Return (X, Y) of the center of cell containing provided text 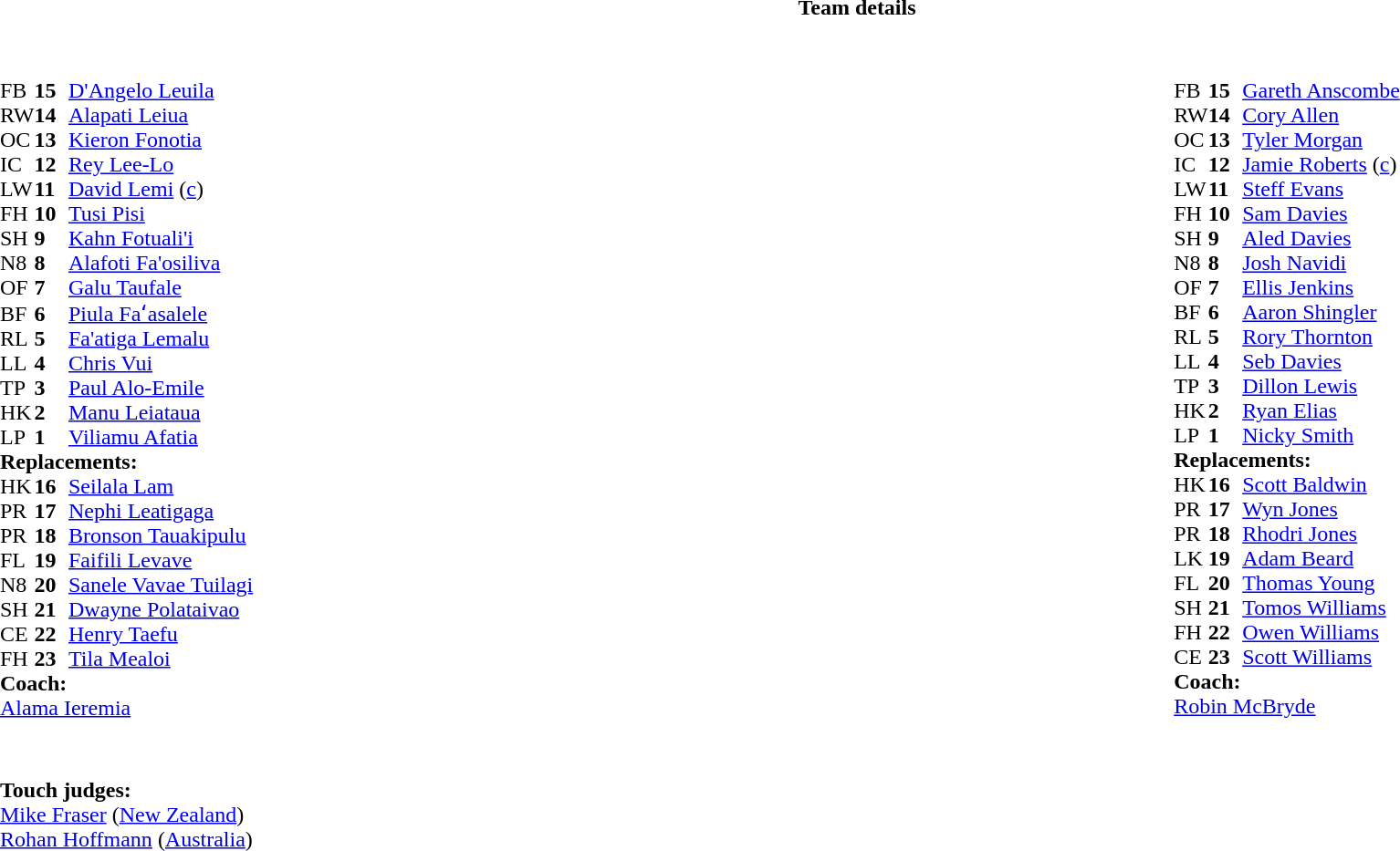
Fa'atiga Lemalu (161, 339)
Thomas Young (1322, 584)
Josh Navidi (1322, 263)
Henry Taefu (161, 635)
Alama Ieremia (126, 708)
Cory Allen (1322, 115)
Seilala Lam (161, 487)
David Lemi (c) (161, 190)
Piula Faʻasalele (161, 313)
Ellis Jenkins (1322, 288)
Viliamu Afatia (161, 438)
Tila Mealoi (161, 659)
Nicky Smith (1322, 436)
Wyn Jones (1322, 509)
Faifili Levave (161, 560)
Aled Davies (1322, 239)
Dillon Lewis (1322, 387)
Scott Baldwin (1322, 485)
Alafoti Fa'osiliva (161, 263)
Nephi Leatigaga (161, 511)
Sam Davies (1322, 213)
Rhodri Jones (1322, 534)
Alapati Leiua (161, 115)
Adam Beard (1322, 558)
Ryan Elias (1322, 410)
Bronson Tauakipulu (161, 536)
Manu Leiataua (161, 412)
LK (1191, 558)
Chris Vui (161, 363)
Kieron Fonotia (161, 140)
Steff Evans (1322, 190)
Owen Williams (1322, 633)
Dwayne Polataivao (161, 609)
Tyler Morgan (1322, 140)
Scott Williams (1322, 657)
Sanele Vavae Tuilagi (161, 586)
Jamie Roberts (c) (1322, 164)
Robin McBryde (1287, 706)
Tomos Williams (1322, 607)
Kahn Fotuali'i (161, 239)
Seb Davies (1322, 361)
Aaron Shingler (1322, 312)
Galu Taufale (161, 288)
Paul Alo-Emile (161, 389)
Rey Lee-Lo (161, 164)
D'Angelo Leuila (161, 91)
Tusi Pisi (161, 213)
Rory Thornton (1322, 337)
Gareth Anscombe (1322, 91)
